Extract the (x, y) coordinate from the center of the cell holding the provided text.  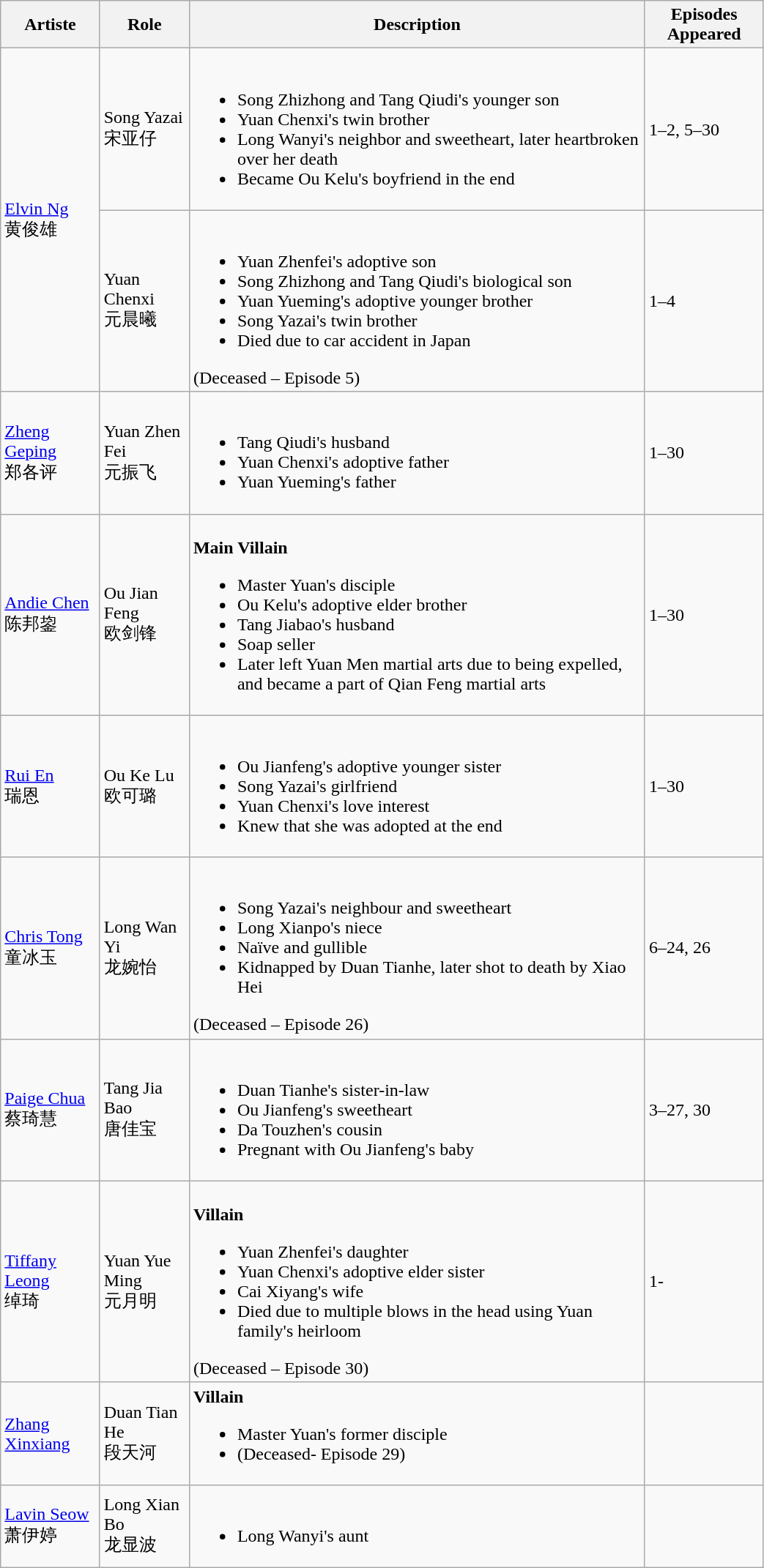
1–2, 5–30 (704, 129)
1–4 (704, 301)
Long Wan Yi 龙婉怡 (144, 948)
Yuan Chenxi 元晨曦 (144, 301)
Zheng Geping 郑各评 (50, 452)
Ou Jianfeng's adoptive younger sisterSong Yazai's girlfriendYuan Chenxi's love interestKnew that she was adopted at the end (417, 786)
Role (144, 25)
Tiffany Leong 绰琦 (50, 1281)
Paige Chua 蔡琦慧 (50, 1110)
Lavin Seow 萧伊婷 (50, 1526)
Long Wanyi's aunt (417, 1526)
Rui En 瑞恩 (50, 786)
Long Xian Bo 龙显波 (144, 1526)
Zhang Xinxiang (50, 1433)
VillainMaster Yuan's former disciple(Deceased- Episode 29) (417, 1433)
Ou Ke Lu 欧可璐 (144, 786)
Song Yazai 宋亚仔 (144, 129)
Tang Qiudi's husbandYuan Chenxi's adoptive fatherYuan Yueming's father (417, 452)
Duan Tianhe's sister-in-lawOu Jianfeng's sweetheartDa Touzhen's cousinPregnant with Ou Jianfeng's baby (417, 1110)
Yuan Yue Ming 元月明 (144, 1281)
Andie Chen 陈邦鋆 (50, 615)
Chris Tong 童冰玉 (50, 948)
Tang Jia Bao 唐佳宝 (144, 1110)
Description (417, 25)
Duan Tian He 段天河 (144, 1433)
1- (704, 1281)
3–27, 30 (704, 1110)
Yuan Zhen Fei 元振飞 (144, 452)
Artiste (50, 25)
Elvin Ng 黄俊雄 (50, 220)
Ou Jian Feng 欧剑锋 (144, 615)
Episodes Appeared (704, 25)
6–24, 26 (704, 948)
